Scan for the cell matching the given text and deliver its [X, Y] coordinate at center. 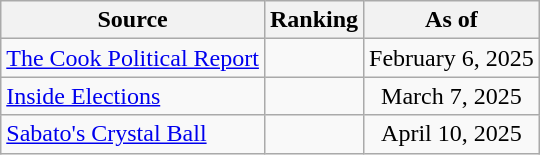
February 6, 2025 [452, 58]
Inside Elections [133, 96]
The Cook Political Report [133, 58]
March 7, 2025 [452, 96]
Sabato's Crystal Ball [133, 134]
As of [452, 20]
April 10, 2025 [452, 134]
Ranking [314, 20]
Source [133, 20]
